Output the (X, Y) coordinate of the center of the cell containing the given text.  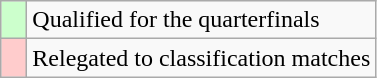
Relegated to classification matches (202, 58)
Qualified for the quarterfinals (202, 20)
